Capture the cell that displays the provided text and extract its [x, y] central coordinate. 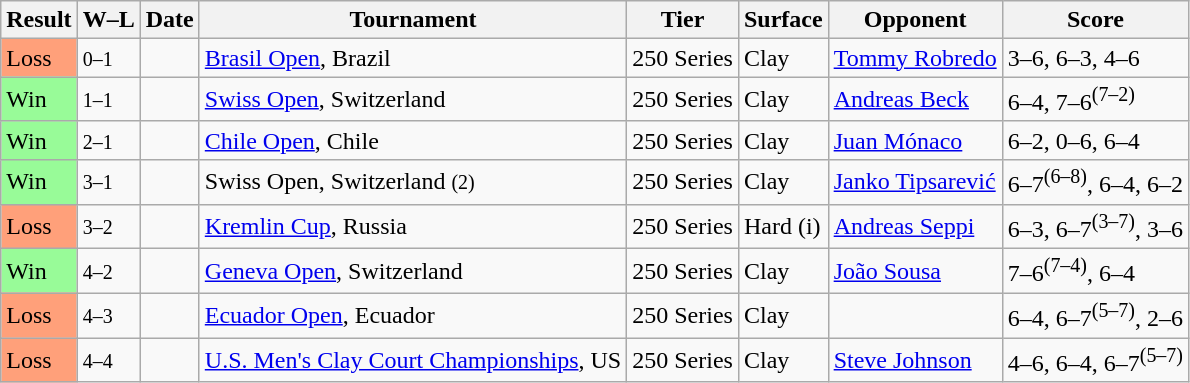
4–4 [108, 360]
Tier [683, 20]
Steve Johnson [915, 360]
4–6, 6–4, 6–7(5–7) [1095, 360]
U.S. Men's Clay Court Championships, US [412, 360]
6–4, 7–6(7–2) [1095, 100]
Ecuador Open, Ecuador [412, 316]
Andreas Seppi [915, 226]
0–1 [108, 58]
Juan Mónaco [915, 140]
Geneva Open, Switzerland [412, 272]
4–2 [108, 272]
6–4, 6–7(5–7), 2–6 [1095, 316]
Swiss Open, Switzerland (2) [412, 182]
Andreas Beck [915, 100]
4–3 [108, 316]
7–6(7–4), 6–4 [1095, 272]
6–2, 0–6, 6–4 [1095, 140]
3–6, 6–3, 4–6 [1095, 58]
Brasil Open, Brazil [412, 58]
Chile Open, Chile [412, 140]
Score [1095, 20]
2–1 [108, 140]
Hard (i) [783, 226]
W–L [108, 20]
3–1 [108, 182]
Kremlin Cup, Russia [412, 226]
Surface [783, 20]
1–1 [108, 100]
6–3, 6–7(3–7), 3–6 [1095, 226]
Opponent [915, 20]
Janko Tipsarević [915, 182]
6–7(6–8), 6–4, 6–2 [1095, 182]
3–2 [108, 226]
Result [39, 20]
Swiss Open, Switzerland [412, 100]
Tournament [412, 20]
Date [170, 20]
João Sousa [915, 272]
Tommy Robredo [915, 58]
